Identify which cell holds the provided text, then report its (X, Y) central coordinate. 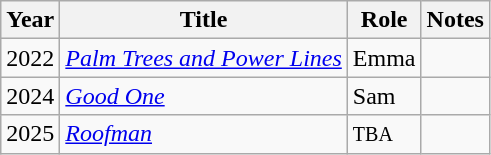
Role (384, 20)
Notes (455, 20)
2024 (30, 96)
Good One (204, 96)
2022 (30, 58)
TBA (384, 134)
Title (204, 20)
Palm Trees and Power Lines (204, 58)
2025 (30, 134)
Roofman (204, 134)
Year (30, 20)
Emma (384, 58)
Sam (384, 96)
